From the cell containing the given text, extract its center point as (x, y) coordinate. 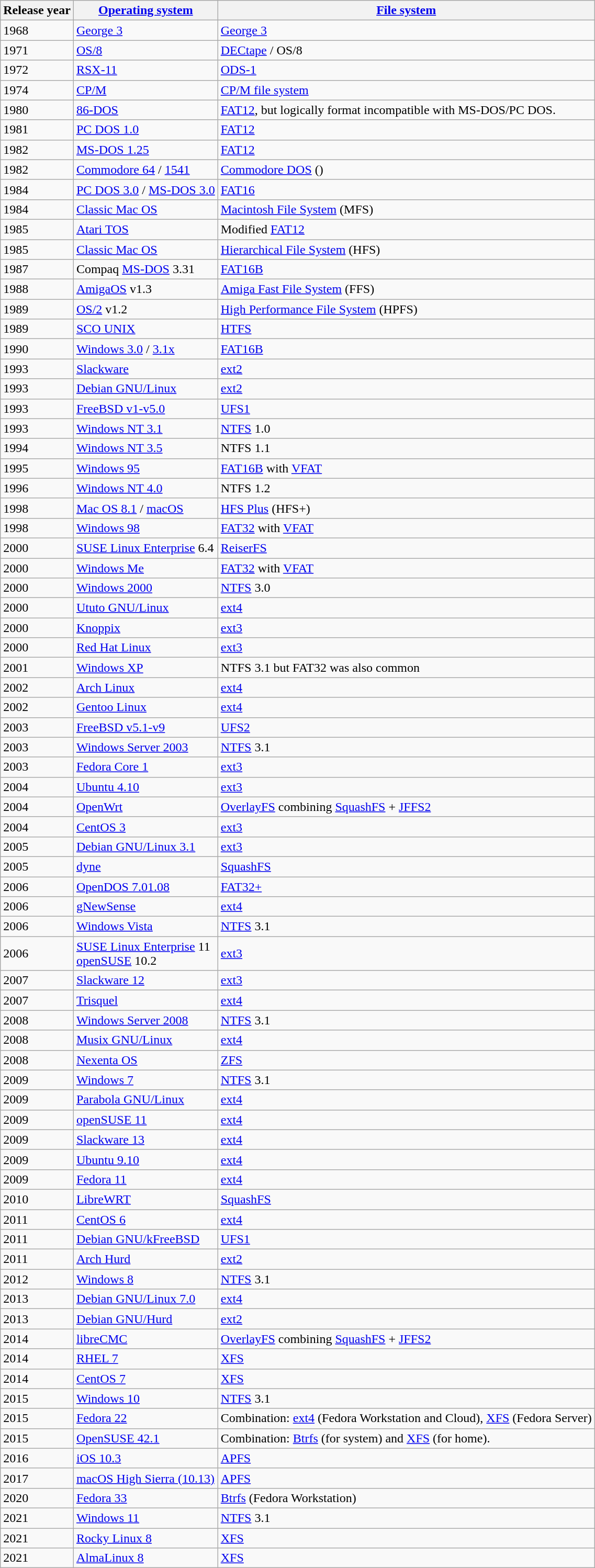
dyne (145, 866)
SCO UNIX (145, 329)
DECtape / OS/8 (406, 50)
Parabola GNU/Linux (145, 1100)
Windows 2000 (145, 588)
PC DOS 1.0 (145, 130)
Hierarchical File System (HFS) (406, 250)
Fedora 11 (145, 1179)
RSX-11 (145, 70)
SUSE Linux Enterprise 11openSUSE 10.2 (145, 953)
libreCMC (145, 1339)
1996 (37, 488)
Ubuntu 4.10 (145, 787)
Debian GNU/kFreeBSD (145, 1239)
Debian GNU/Linux 3.1 (145, 847)
Gentoo Linux (145, 707)
Combination: ext4 (Fedora Workstation and Cloud), XFS (Fedora Server) (406, 1418)
Windows 95 (145, 468)
Operating system (145, 10)
RHEL 7 (145, 1359)
Modified FAT12 (406, 229)
HTFS (406, 329)
SUSE Linux Enterprise 6.4 (145, 548)
NTFS 3.1 but FAT32 was also common (406, 668)
1995 (37, 468)
Windows NT 4.0 (145, 488)
Release year (37, 10)
Windows 10 (145, 1398)
Atari TOS (145, 229)
CentOS 7 (145, 1379)
Windows NT 3.5 (145, 448)
Arch Linux (145, 687)
2017 (37, 1478)
AmigaOS v1.3 (145, 289)
Ututo GNU/Linux (145, 608)
Debian GNU/Linux (145, 389)
NTFS 1.0 (406, 428)
FAT16B with VFAT (406, 468)
ReiserFS (406, 548)
Windows Server 2003 (145, 747)
Fedora 33 (145, 1498)
File system (406, 10)
1971 (37, 50)
CentOS 6 (145, 1220)
Windows 98 (145, 528)
Windows 8 (145, 1279)
2012 (37, 1279)
Slackware 13 (145, 1140)
Combination: Btrfs (for system) and XFS (for home). (406, 1438)
High Performance File System (HPFS) (406, 309)
FAT32+ (406, 887)
Slackware (145, 369)
macOS High Sierra (10.13) (145, 1478)
1990 (37, 349)
NTFS 1.1 (406, 448)
Windows Server 2008 (145, 1020)
Fedora 22 (145, 1418)
NTFS 1.2 (406, 488)
Debian GNU/Hurd (145, 1319)
Trisquel (145, 1000)
Windows NT 3.1 (145, 428)
CentOS 3 (145, 827)
Windows Me (145, 568)
Nexenta OS (145, 1060)
Compaq MS-DOS 3.31 (145, 269)
Fedora Core 1 (145, 767)
1968 (37, 30)
2020 (37, 1498)
FreeBSD v1-v5.0 (145, 409)
Windows Vista (145, 927)
Debian GNU/Linux 7.0 (145, 1299)
PC DOS 3.0 / MS-DOS 3.0 (145, 189)
2016 (37, 1458)
LibreWRT (145, 1199)
1974 (37, 90)
Amiga Fast File System (FFS) (406, 289)
openSUSE 11 (145, 1120)
OpenWrt (145, 807)
Rocky Linux 8 (145, 1538)
Windows 7 (145, 1080)
CP/M (145, 90)
1988 (37, 289)
Arch Hurd (145, 1259)
ZFS (406, 1060)
2010 (37, 1199)
1981 (37, 130)
AlmaLinux 8 (145, 1558)
Ubuntu 9.10 (145, 1159)
Macintosh File System (MFS) (406, 209)
OS/8 (145, 50)
Windows 11 (145, 1518)
Commodore DOS () (406, 170)
OS/2 v1.2 (145, 309)
iOS 10.3 (145, 1458)
1972 (37, 70)
FAT12, but logically format incompatible with MS-DOS/PC DOS. (406, 110)
gNewSense (145, 907)
1980 (37, 110)
ODS-1 (406, 70)
1987 (37, 269)
HFS Plus (HFS+) (406, 508)
Btrfs (Fedora Workstation) (406, 1498)
OpenSUSE 42.1 (145, 1438)
FAT16 (406, 189)
UFS2 (406, 727)
Windows XP (145, 668)
Mac OS 8.1 / macOS (145, 508)
Windows 3.0 / 3.1x (145, 349)
1994 (37, 448)
Knoppix (145, 628)
Musix GNU/Linux (145, 1040)
86-DOS (145, 110)
Slackware 12 (145, 980)
FreeBSD v5.1-v9 (145, 727)
2001 (37, 668)
Red Hat Linux (145, 648)
CP/M file system (406, 90)
NTFS 3.0 (406, 588)
Commodore 64 / 1541 (145, 170)
OpenDOS 7.01.08 (145, 887)
MS-DOS 1.25 (145, 150)
